Return the (x, y) coordinate for the center point of the cell that contains the specified text.  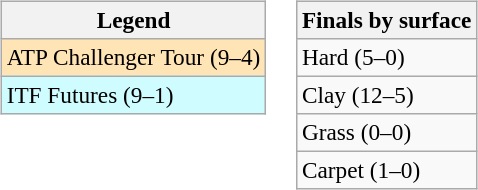
Legend (133, 20)
ITF Futures (9–1) (133, 95)
Carpet (1–0) (387, 171)
Finals by surface (387, 20)
Clay (12–5) (387, 95)
Grass (0–0) (387, 133)
Hard (5–0) (387, 57)
ATP Challenger Tour (9–4) (133, 57)
